Locate the cell with the specified text and output its (x, y) center coordinate. 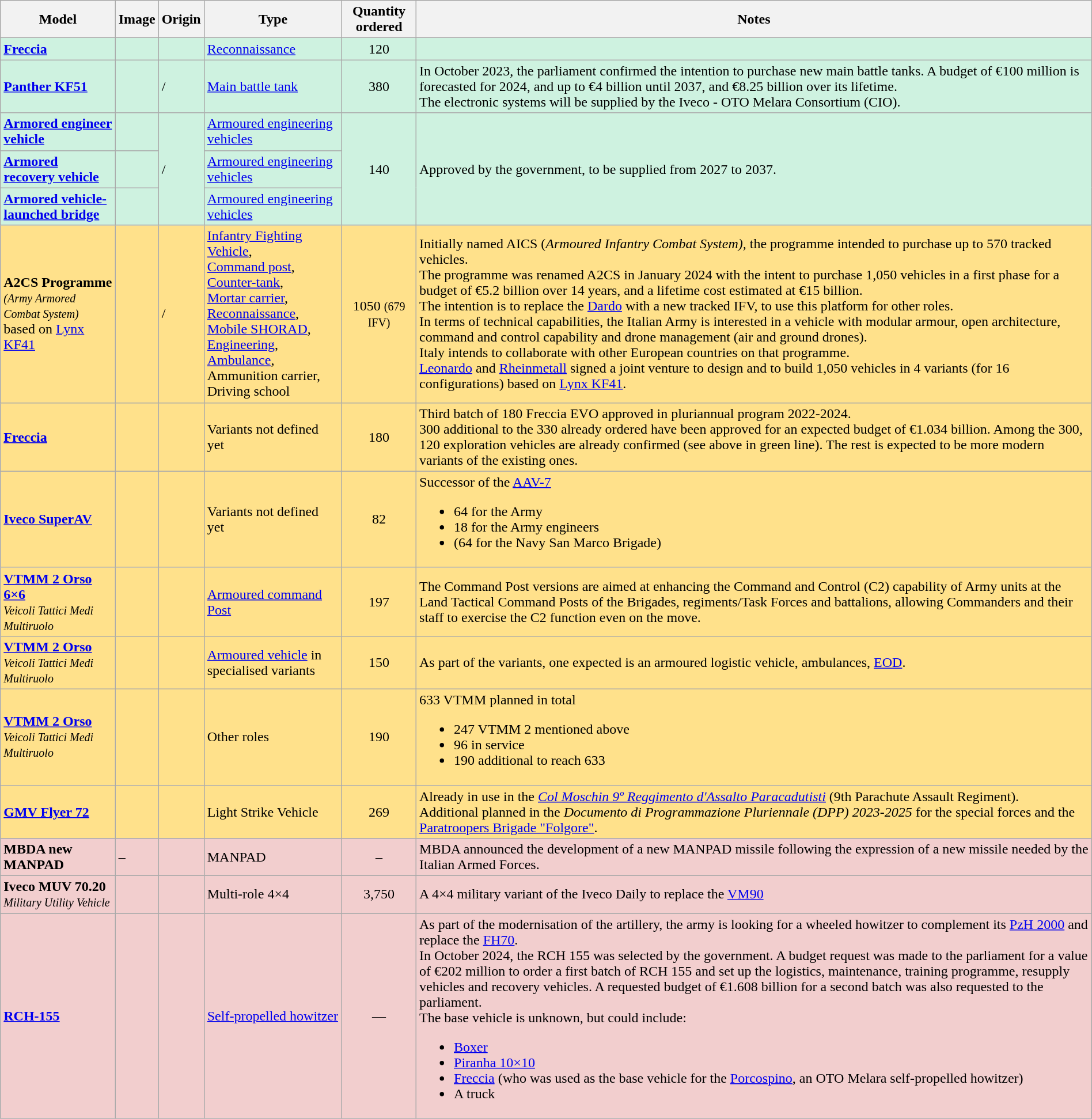
Image (137, 20)
140 (379, 169)
MBDA new MANPAD (58, 857)
Panther KF51 (58, 86)
Armored vehicle-launched bridge (58, 206)
MBDA announced the development of a new MANPAD missile following the expression of a new missile needed by the Italian Armed Forces. (754, 857)
Model (58, 20)
3,750 (379, 895)
269 (379, 812)
A2CS Programme(Army Armored Combat System)based on Lynx KF41 (58, 314)
Iveco MUV 70.20Military Utility Vehicle (58, 895)
A 4×4 military variant of the Iveco Daily to replace the VM90 (754, 895)
633 VTMM planned in total 247 VTMM 2 mentioned above96 in service190 additional to reach 633 (754, 737)
GMV Flyer 72 (58, 812)
Origin (181, 20)
Armored recovery vehicle (58, 169)
Approved by the government, to be supplied from 2027 to 2037. (754, 169)
Notes (754, 20)
As part of the variants, one expected is an armoured logistic vehicle, ambulances, EOD. (754, 662)
197 (379, 601)
Other roles (273, 737)
Iveco SuperAV (58, 519)
Light Strike Vehicle (273, 812)
Armoured vehicle in specialised variants (273, 662)
Reconnaissance (273, 49)
82 (379, 519)
— (379, 1016)
1050 (679 IFV) (379, 314)
Type (273, 20)
150 (379, 662)
180 (379, 437)
Armoured command Post (273, 601)
Quantity ordered (379, 20)
Main battle tank (273, 86)
Self-propelled howitzer (273, 1016)
Multi-role 4×4 (273, 895)
VTMM 2 Orso 6×6Veicoli Tattici Medi Multiruolo (58, 601)
190 (379, 737)
MANPAD (273, 857)
380 (379, 86)
120 (379, 49)
RCH-155 (58, 1016)
Armored engineer vehicle (58, 131)
Successor of the AAV-764 for the Army18 for the Army engineers(64 for the Navy San Marco Brigade) (754, 519)
